Provide the [x, y] coordinate of the cell's center where the given text is located.  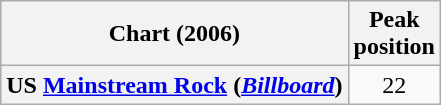
Chart (2006) [174, 34]
US Mainstream Rock (Billboard) [174, 85]
22 [394, 85]
Peakposition [394, 34]
